Scan for the cell matching the given text and deliver its (x, y) coordinate at center. 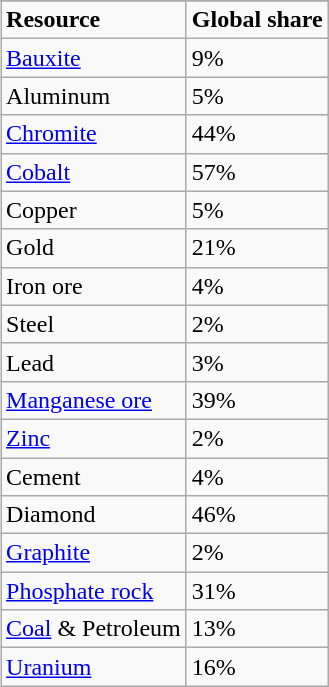
Zinc (94, 438)
Diamond (94, 515)
Bauxite (94, 58)
Cement (94, 477)
Chromite (94, 134)
21% (257, 248)
3% (257, 362)
Aluminum (94, 96)
Global share (257, 20)
Uranium (94, 667)
Graphite (94, 553)
46% (257, 515)
Copper (94, 210)
13% (257, 629)
31% (257, 591)
44% (257, 134)
16% (257, 667)
Resource (94, 20)
Steel (94, 324)
57% (257, 172)
Manganese ore (94, 400)
Gold (94, 248)
Iron ore (94, 286)
39% (257, 400)
Cobalt (94, 172)
Coal & Petroleum (94, 629)
Lead (94, 362)
Phosphate rock (94, 591)
9% (257, 58)
